For the text-containing cell, return its midpoint in [X, Y] coordinate format. 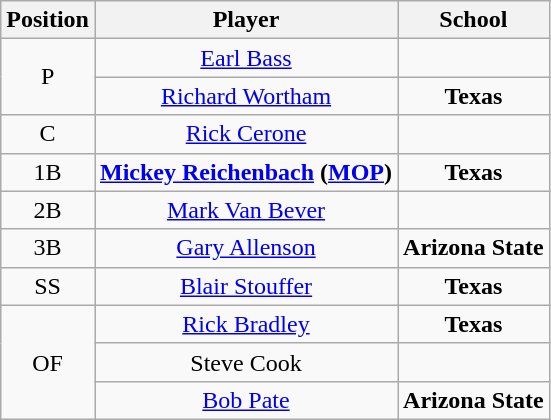
Richard Wortham [246, 96]
Rick Cerone [246, 134]
Position [48, 20]
C [48, 134]
P [48, 77]
Gary Allenson [246, 248]
Bob Pate [246, 400]
SS [48, 286]
Mickey Reichenbach (MOP) [246, 172]
Player [246, 20]
Steve Cook [246, 362]
1B [48, 172]
2B [48, 210]
School [474, 20]
OF [48, 362]
Rick Bradley [246, 324]
Earl Bass [246, 58]
3B [48, 248]
Blair Stouffer [246, 286]
Mark Van Bever [246, 210]
